Identify which cell holds the provided text, then report its (X, Y) central coordinate. 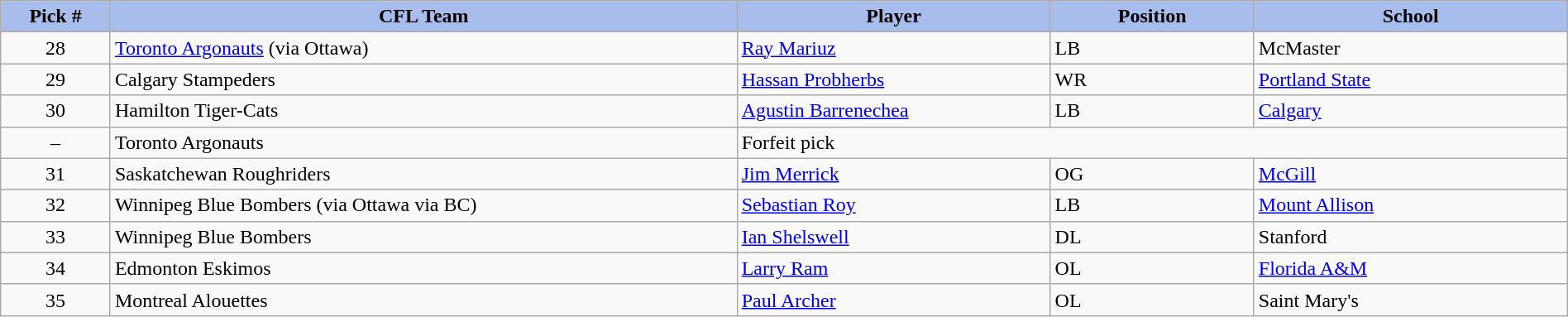
Toronto Argonauts (423, 142)
Portland State (1411, 79)
Winnipeg Blue Bombers (via Ottawa via BC) (423, 205)
DL (1152, 237)
Montreal Alouettes (423, 300)
CFL Team (423, 17)
Paul Archer (893, 300)
Mount Allison (1411, 205)
Toronto Argonauts (via Ottawa) (423, 48)
– (56, 142)
Saint Mary's (1411, 300)
Pick # (56, 17)
Hamilton Tiger-Cats (423, 111)
Ian Shelswell (893, 237)
OG (1152, 174)
Calgary (1411, 111)
31 (56, 174)
29 (56, 79)
McGill (1411, 174)
Winnipeg Blue Bombers (423, 237)
30 (56, 111)
McMaster (1411, 48)
Saskatchewan Roughriders (423, 174)
Forfeit pick (1152, 142)
28 (56, 48)
Player (893, 17)
Larry Ram (893, 268)
Agustin Barrenechea (893, 111)
Sebastian Roy (893, 205)
35 (56, 300)
32 (56, 205)
Stanford (1411, 237)
Hassan Probherbs (893, 79)
34 (56, 268)
Position (1152, 17)
Ray Mariuz (893, 48)
Edmonton Eskimos (423, 268)
School (1411, 17)
Calgary Stampeders (423, 79)
WR (1152, 79)
Florida A&M (1411, 268)
Jim Merrick (893, 174)
33 (56, 237)
